Pinpoint the cell where the given text exists, returning its (x, y) midpoint coordinate. 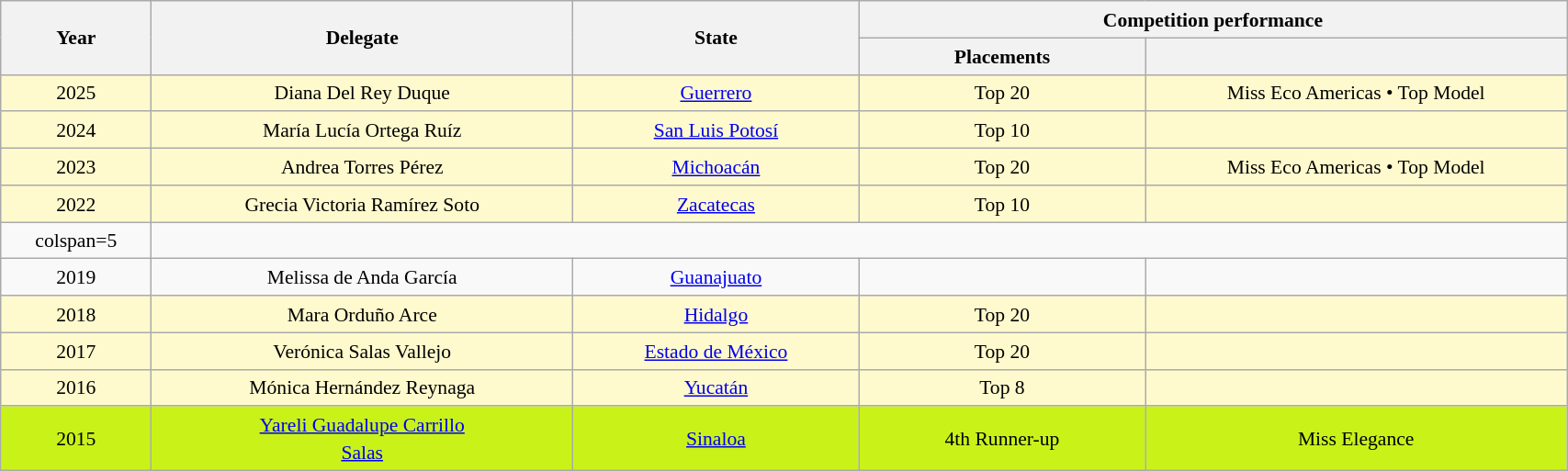
Top 8 (1001, 387)
María Lucía Ortega Ruíz (362, 130)
2019 (76, 277)
Guerrero (716, 93)
Diana Del Rey Duque (362, 93)
Hidalgo (716, 314)
Miss Elegance (1356, 439)
Estado de México (716, 351)
Delegate (362, 38)
2023 (76, 167)
Sinaloa (716, 439)
Yareli Guadalupe CarrilloSalas (362, 439)
2025 (76, 93)
State (716, 38)
Andrea Torres Pérez (362, 167)
Verónica Salas Vallejo (362, 351)
2024 (76, 130)
2015 (76, 439)
2017 (76, 351)
Mara Orduño Arce (362, 314)
San Luis Potosí (716, 130)
Yucatán (716, 387)
Zacatecas (716, 204)
2018 (76, 314)
Year (76, 38)
Michoacán (716, 167)
Grecia Victoria Ramírez Soto (362, 204)
Melissa de Anda García (362, 277)
Guanajuato (716, 277)
colspan=5 (76, 241)
2022 (76, 204)
Placements (1001, 56)
4th Runner-up (1001, 439)
2016 (76, 387)
Mónica Hernández Reynaga (362, 387)
Competition performance (1213, 19)
